Output the (X, Y) coordinate of the center of the cell containing the given text.  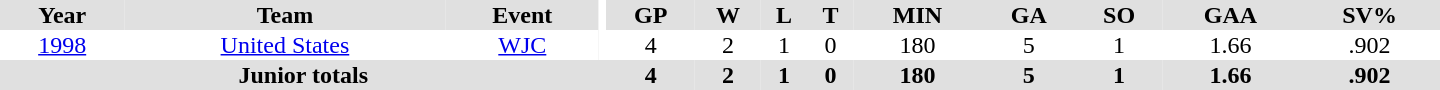
United States (284, 45)
SO (1118, 15)
W (728, 15)
Year (62, 15)
GA (1028, 15)
WJC (522, 45)
GP (650, 15)
Team (284, 15)
SV% (1370, 15)
Junior totals (303, 75)
MIN (918, 15)
L (784, 15)
Event (522, 15)
GAA (1230, 15)
1998 (62, 45)
T (830, 15)
